Capture the cell that displays the provided text and extract its [x, y] central coordinate. 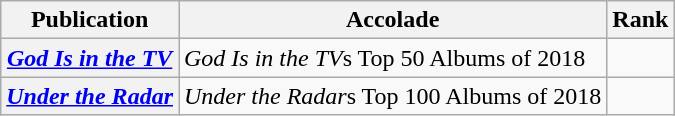
Accolade [392, 20]
God Is in the TVs Top 50 Albums of 2018 [392, 58]
Rank [640, 20]
Under the Radars Top 100 Albums of 2018 [392, 96]
God Is in the TV [90, 58]
Under the Radar [90, 96]
Publication [90, 20]
